From the cell containing the given text, extract its center point as [x, y] coordinate. 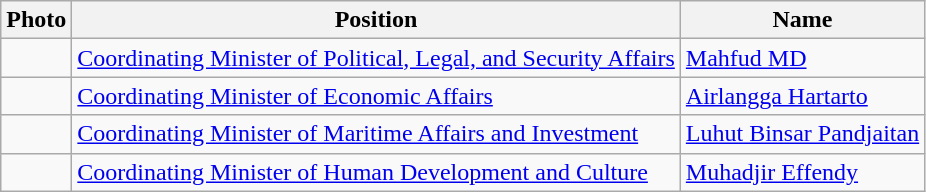
Coordinating Minister of Maritime Affairs and Investment [376, 134]
Coordinating Minister of Economic Affairs [376, 96]
Airlangga Hartarto [802, 96]
Muhadjir Effendy [802, 172]
Mahfud MD [802, 58]
Photo [36, 20]
Name [802, 20]
Coordinating Minister of Political, Legal, and Security Affairs [376, 58]
Luhut Binsar Pandjaitan [802, 134]
Coordinating Minister of Human Development and Culture [376, 172]
Position [376, 20]
